Output the (x, y) coordinate of the center of the cell containing the given text.  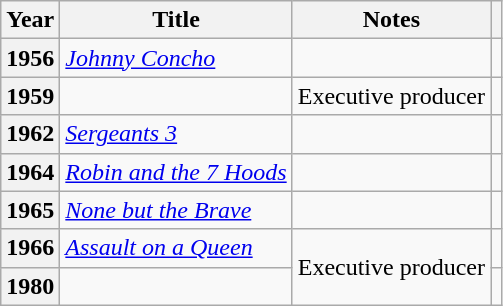
1959 (30, 96)
Robin and the 7 Hoods (176, 172)
1966 (30, 248)
None but the Brave (176, 210)
1980 (30, 286)
Year (30, 20)
1965 (30, 210)
Notes (391, 20)
1962 (30, 134)
1964 (30, 172)
1956 (30, 58)
Johnny Concho (176, 58)
Assault on a Queen (176, 248)
Sergeants 3 (176, 134)
Title (176, 20)
